Scan for the cell matching the given text and deliver its [x, y] coordinate at center. 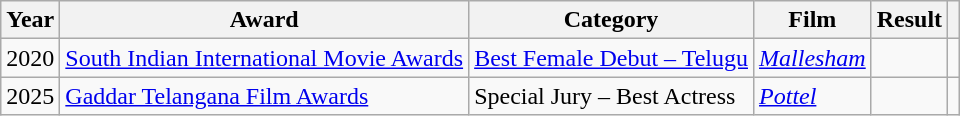
Result [909, 20]
Best Female Debut – Telugu [612, 58]
Special Jury – Best Actress [612, 96]
2025 [30, 96]
Year [30, 20]
Mallesham [813, 58]
Category [612, 20]
Award [264, 20]
South Indian International Movie Awards [264, 58]
Gaddar Telangana Film Awards [264, 96]
Film [813, 20]
2020 [30, 58]
Pottel [813, 96]
